Output the (x, y) coordinate of the center of the cell containing the given text.  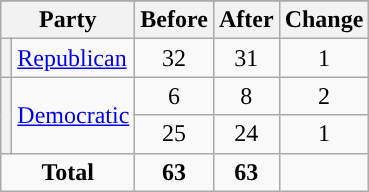
6 (174, 96)
2 (324, 96)
Democratic (74, 115)
Party (68, 20)
Total (68, 172)
31 (246, 58)
After (246, 20)
8 (246, 96)
Change (324, 20)
25 (174, 134)
32 (174, 58)
24 (246, 134)
Before (174, 20)
Republican (74, 58)
